Capture the cell that displays the provided text and extract its (X, Y) central coordinate. 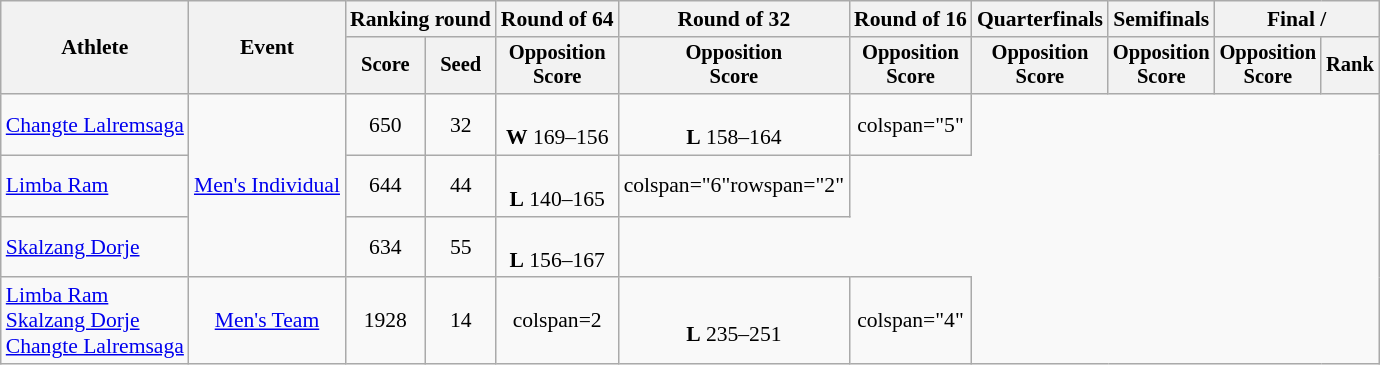
colspan="6"rowspan="2" (734, 186)
colspan=2 (558, 322)
W 169–156 (558, 124)
Men's Individual (267, 186)
634 (386, 248)
Round of 16 (910, 19)
Limba RamSkalzang DorjeChangte Lalremsaga (95, 322)
colspan="5" (910, 124)
Seed (461, 66)
Changte Lalremsaga (95, 124)
Round of 32 (734, 19)
Ranking round (420, 19)
L 235–251 (734, 322)
L 158–164 (734, 124)
Score (386, 66)
Limba Ram (95, 186)
644 (386, 186)
Quarterfinals (1040, 19)
Athlete (95, 48)
32 (461, 124)
L 140–165 (558, 186)
55 (461, 248)
44 (461, 186)
Final / (1297, 19)
Men's Team (267, 322)
Skalzang Dorje (95, 248)
colspan="4" (910, 322)
14 (461, 322)
Rank (1350, 66)
Semifinals (1162, 19)
1928 (386, 322)
L 156–167 (558, 248)
650 (386, 124)
Round of 64 (558, 19)
Event (267, 48)
